Scan for the cell matching the given text and deliver its [x, y] coordinate at center. 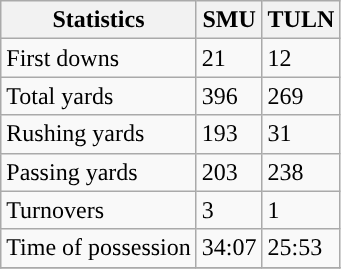
238 [301, 172]
Passing yards [99, 172]
Total yards [99, 96]
269 [301, 96]
21 [229, 58]
Statistics [99, 20]
34:07 [229, 248]
TULN [301, 20]
193 [229, 134]
Time of possession [99, 248]
SMU [229, 20]
1 [301, 210]
12 [301, 58]
Rushing yards [99, 134]
31 [301, 134]
First downs [99, 58]
3 [229, 210]
25:53 [301, 248]
396 [229, 96]
203 [229, 172]
Turnovers [99, 210]
